Detect which cell encompasses the target text, then output its (X, Y) center coordinate. 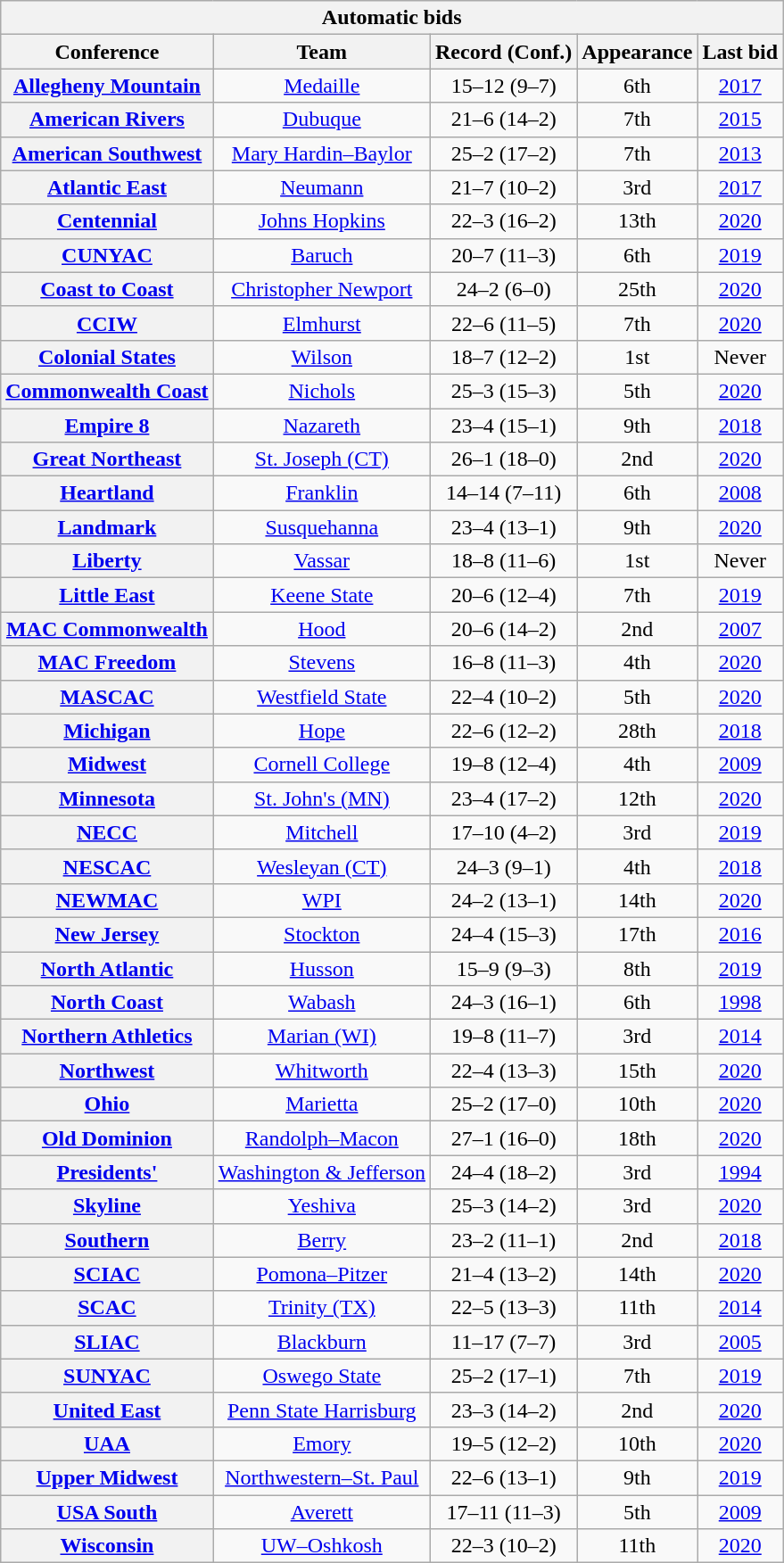
18–8 (11–6) (503, 561)
18th (637, 1138)
Heartland (107, 493)
2008 (740, 493)
NECC (107, 832)
Minnesota (107, 798)
Record (Conf.) (503, 52)
22–3 (16–2) (503, 221)
8th (637, 968)
Baruch (321, 255)
19–8 (12–4) (503, 765)
Whitworth (321, 1071)
Berry (321, 1240)
American Rivers (107, 120)
24–2 (13–1) (503, 900)
25–3 (14–2) (503, 1206)
SLIAC (107, 1342)
Midwest (107, 765)
24–4 (18–2) (503, 1172)
Stockton (321, 934)
Westfield State (321, 697)
Last bid (740, 52)
Northwest (107, 1071)
Marian (WI) (321, 1037)
UAA (107, 1443)
Trinity (TX) (321, 1308)
24–2 (6–0) (503, 289)
MAC Freedom (107, 663)
Commonwealth Coast (107, 391)
25–2 (17–0) (503, 1104)
26–1 (18–0) (503, 459)
Allegheny Mountain (107, 86)
19–5 (12–2) (503, 1443)
23–4 (17–2) (503, 798)
18–7 (12–2) (503, 357)
Little East (107, 595)
Skyline (107, 1206)
Upper Midwest (107, 1477)
Marietta (321, 1104)
Emory (321, 1443)
1998 (740, 1003)
Cornell College (321, 765)
CCIW (107, 323)
MASCAC (107, 697)
Presidents' (107, 1172)
Keene State (321, 595)
SUNYAC (107, 1376)
Pomona–Pitzer (321, 1274)
27–1 (16–0) (503, 1138)
Northern Athletics (107, 1037)
Northwestern–St. Paul (321, 1477)
United East (107, 1410)
Nichols (321, 391)
14–14 (7–11) (503, 493)
Wabash (321, 1003)
Christopher Newport (321, 289)
St. John's (MN) (321, 798)
New Jersey (107, 934)
CUNYAC (107, 255)
USA South (107, 1512)
19–8 (11–7) (503, 1037)
St. Joseph (CT) (321, 459)
Wesleyan (CT) (321, 866)
22–6 (11–5) (503, 323)
Neumann (321, 187)
Southern (107, 1240)
Empire 8 (107, 426)
1994 (740, 1172)
Automatic bids (392, 18)
23–3 (14–2) (503, 1410)
Washington & Jefferson (321, 1172)
North Coast (107, 1003)
Vassar (321, 561)
Randolph–Macon (321, 1138)
Elmhurst (321, 323)
22–5 (13–3) (503, 1308)
22–4 (10–2) (503, 697)
MAC Commonwealth (107, 629)
2007 (740, 629)
Atlantic East (107, 187)
Centennial (107, 221)
21–7 (10–2) (503, 187)
28th (637, 731)
Hope (321, 731)
20–6 (12–4) (503, 595)
21–6 (14–2) (503, 120)
2016 (740, 934)
WPI (321, 900)
Colonial States (107, 357)
24–4 (15–3) (503, 934)
Susquehanna (321, 527)
25–3 (15–3) (503, 391)
American Southwest (107, 153)
Old Dominion (107, 1138)
Landmark (107, 527)
2015 (740, 120)
Stevens (321, 663)
20–7 (11–3) (503, 255)
Johns Hopkins (321, 221)
25–2 (17–1) (503, 1376)
15–12 (9–7) (503, 86)
16–8 (11–3) (503, 663)
Wilson (321, 357)
Averett (321, 1512)
12th (637, 798)
23–2 (11–1) (503, 1240)
Wisconsin (107, 1546)
17–10 (4–2) (503, 832)
Conference (107, 52)
15th (637, 1071)
23–4 (15–1) (503, 426)
23–4 (13–1) (503, 527)
22–6 (13–1) (503, 1477)
Yeshiva (321, 1206)
20–6 (14–2) (503, 629)
24–3 (16–1) (503, 1003)
Michigan (107, 731)
15–9 (9–3) (503, 968)
11–17 (7–7) (503, 1342)
Medaille (321, 86)
Liberty (107, 561)
Nazareth (321, 426)
Team (321, 52)
24–3 (9–1) (503, 866)
Hood (321, 629)
Dubuque (321, 120)
SCIAC (107, 1274)
Blackburn (321, 1342)
NEWMAC (107, 900)
UW–Oshkosh (321, 1546)
21–4 (13–2) (503, 1274)
SCAC (107, 1308)
25th (637, 289)
Mary Hardin–Baylor (321, 153)
22–3 (10–2) (503, 1546)
Ohio (107, 1104)
Coast to Coast (107, 289)
13th (637, 221)
North Atlantic (107, 968)
22–6 (12–2) (503, 731)
17–11 (11–3) (503, 1512)
2013 (740, 153)
22–4 (13–3) (503, 1071)
Husson (321, 968)
NESCAC (107, 866)
Oswego State (321, 1376)
Great Northeast (107, 459)
Mitchell (321, 832)
Appearance (637, 52)
2005 (740, 1342)
25–2 (17–2) (503, 153)
17th (637, 934)
Penn State Harrisburg (321, 1410)
Franklin (321, 493)
